Capture the cell that displays the provided text and extract its (X, Y) central coordinate. 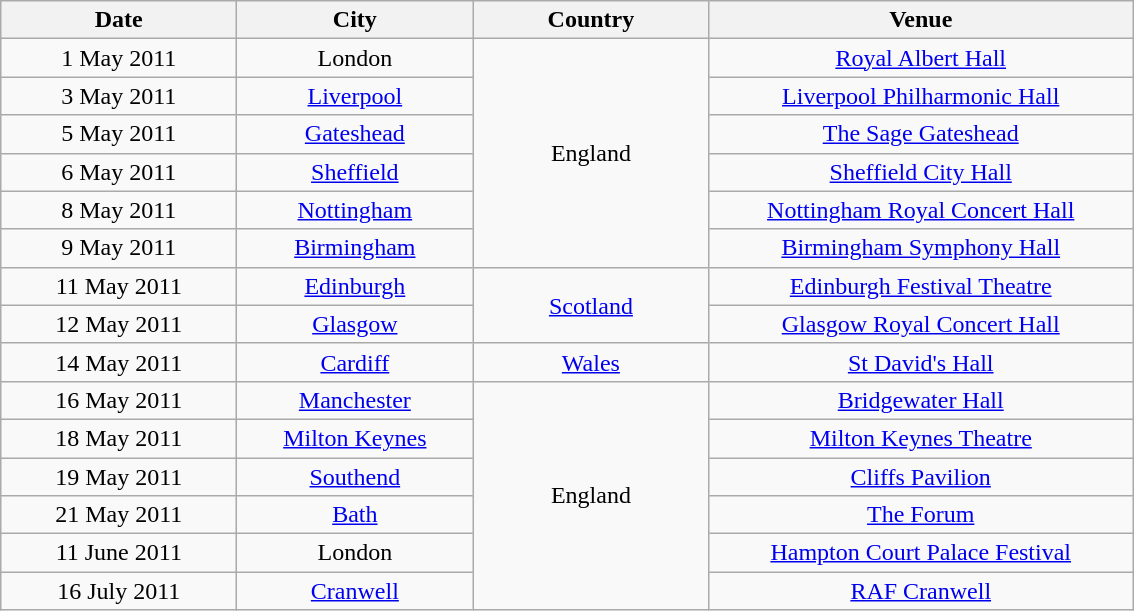
12 May 2011 (119, 324)
Sheffield City Hall (921, 172)
Gateshead (355, 134)
18 May 2011 (119, 438)
Hampton Court Palace Festival (921, 553)
Cranwell (355, 591)
8 May 2011 (119, 210)
5 May 2011 (119, 134)
The Sage Gateshead (921, 134)
RAF Cranwell (921, 591)
Scotland (591, 305)
St David's Hall (921, 362)
Wales (591, 362)
Edinburgh (355, 286)
Manchester (355, 400)
Nottingham Royal Concert Hall (921, 210)
Liverpool Philharmonic Hall (921, 96)
Sheffield (355, 172)
Milton Keynes Theatre (921, 438)
The Forum (921, 515)
11 June 2011 (119, 553)
Liverpool (355, 96)
Birmingham (355, 248)
Cliffs Pavilion (921, 477)
3 May 2011 (119, 96)
Cardiff (355, 362)
9 May 2011 (119, 248)
16 May 2011 (119, 400)
Royal Albert Hall (921, 58)
Edinburgh Festival Theatre (921, 286)
Birmingham Symphony Hall (921, 248)
City (355, 20)
Southend (355, 477)
Milton Keynes (355, 438)
Nottingham (355, 210)
14 May 2011 (119, 362)
6 May 2011 (119, 172)
Glasgow Royal Concert Hall (921, 324)
Country (591, 20)
21 May 2011 (119, 515)
Bath (355, 515)
Date (119, 20)
1 May 2011 (119, 58)
Bridgewater Hall (921, 400)
11 May 2011 (119, 286)
Glasgow (355, 324)
Venue (921, 20)
16 July 2011 (119, 591)
19 May 2011 (119, 477)
